Detect which cell encompasses the target text, then output its [X, Y] center coordinate. 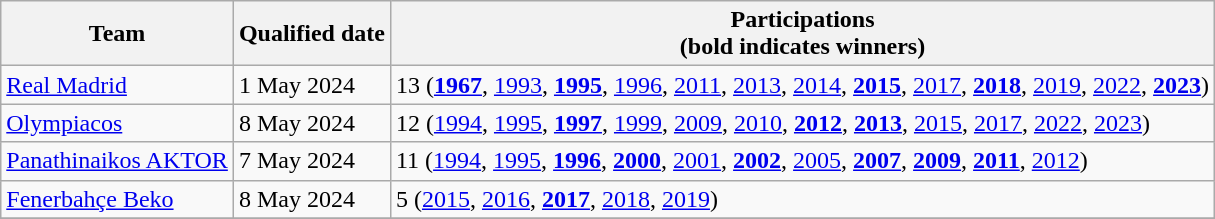
Qualified date [312, 34]
Team [118, 34]
13 (1967, 1993, 1995, 1996, 2011, 2013, 2014, 2015, 2017, 2018, 2019, 2022, 2023) [802, 85]
Real Madrid [118, 85]
Panathinaikos AKTOR [118, 161]
Olympiacos [118, 123]
7 May 2024 [312, 161]
5 (2015, 2016, 2017, 2018, 2019) [802, 199]
1 May 2024 [312, 85]
Fenerbahçe Beko [118, 199]
Participations (bold indicates winners) [802, 34]
12 (1994, 1995, 1997, 1999, 2009, 2010, 2012, 2013, 2015, 2017, 2022, 2023) [802, 123]
11 (1994, 1995, 1996, 2000, 2001, 2002, 2005, 2007, 2009, 2011, 2012) [802, 161]
